Provide the [X, Y] coordinate of the cell's center where the given text is located.  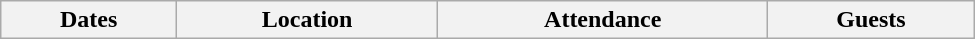
Guests [872, 20]
Attendance [603, 20]
Location [306, 20]
Dates [89, 20]
